Provide the [x, y] coordinate of the cell's center where the given text is located.  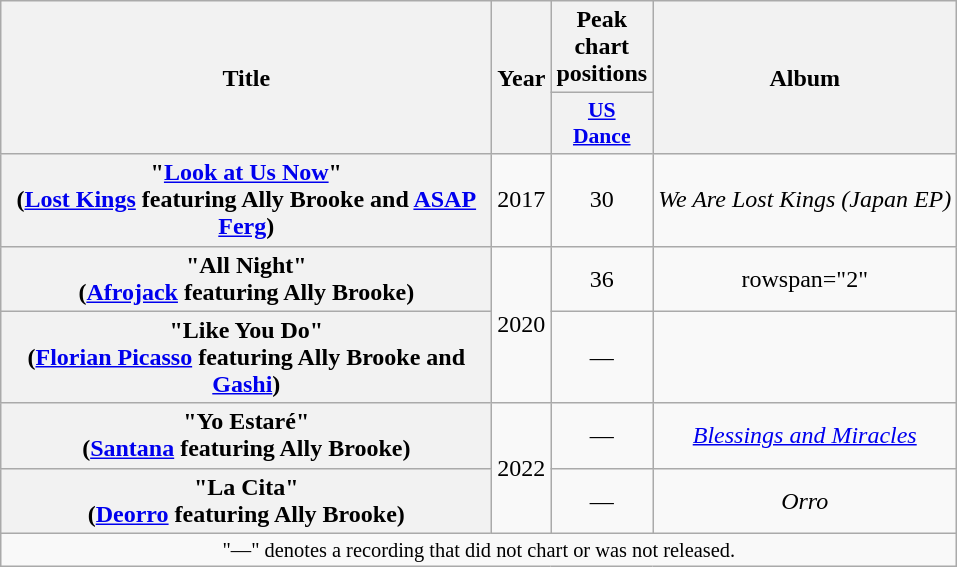
Year [522, 78]
USDance [602, 124]
"Like You Do"(Florian Picasso featuring Ally Brooke and Gashi) [246, 357]
"—" denotes a recording that did not chart or was not released. [479, 550]
36 [602, 278]
Peak chart positions [602, 47]
Album [805, 78]
"Look at Us Now"(Lost Kings featuring Ally Brooke and ASAP Ferg) [246, 200]
"Yo Estaré"(Santana featuring Ally Brooke) [246, 436]
2022 [522, 468]
Orro [805, 500]
Title [246, 78]
2017 [522, 200]
rowspan="2" [805, 278]
We Are Lost Kings (Japan EP) [805, 200]
Blessings and Miracles [805, 436]
30 [602, 200]
"All Night"(Afrojack featuring Ally Brooke) [246, 278]
2020 [522, 324]
"La Cita"(Deorro featuring Ally Brooke) [246, 500]
